Return the (x, y) coordinate for the center point of the cell that contains the specified text.  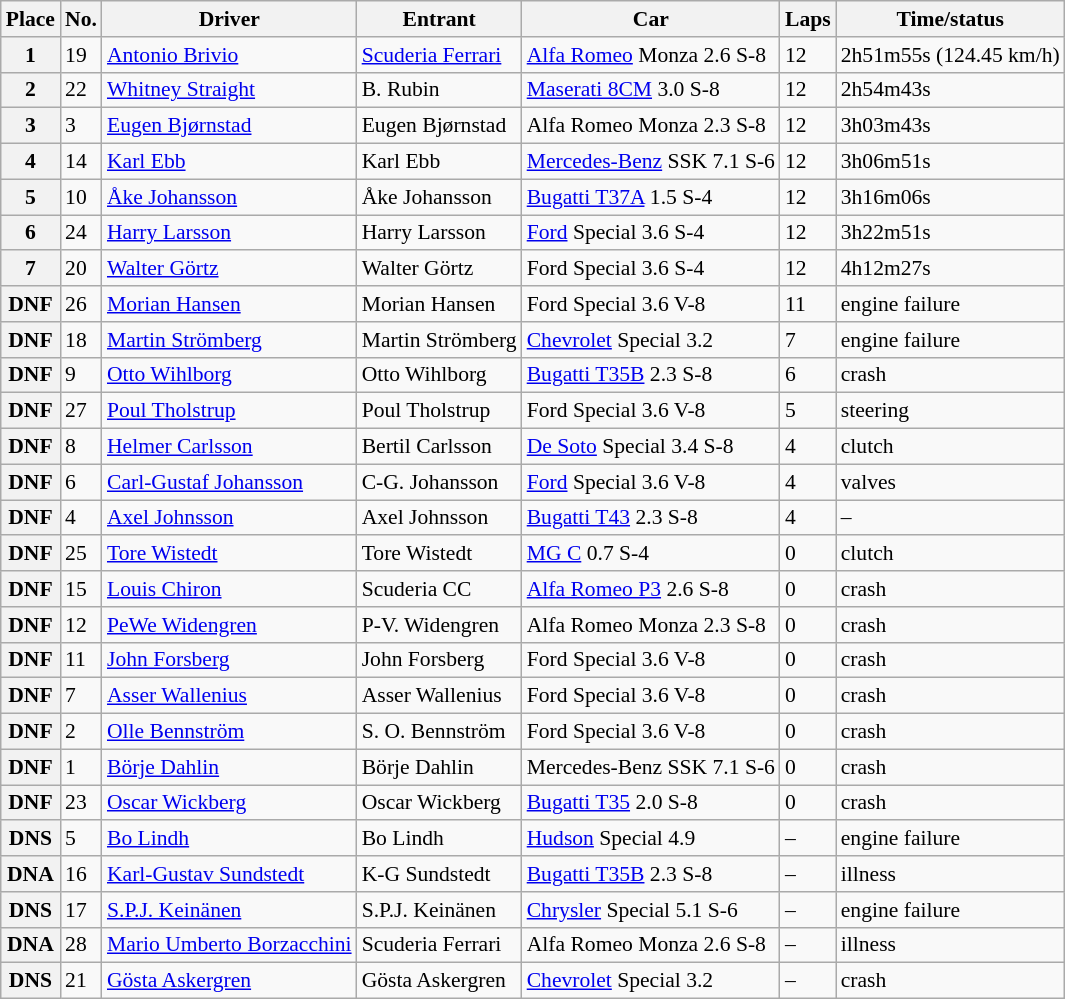
Hudson Special 4.9 (651, 839)
Driver (230, 19)
2h51m55s (124.45 km/h) (950, 55)
15 (81, 589)
Laps (808, 19)
3h06m51s (950, 162)
Antonio Brivio (230, 55)
Time/status (950, 19)
Helmer Carlsson (230, 447)
10 (81, 197)
16 (81, 874)
P-V. Widengren (440, 625)
B. Rubin (440, 90)
23 (81, 803)
17 (81, 910)
PeWe Widengren (230, 625)
K-G Sundstedt (440, 874)
Mario Umberto Borzacchini (230, 945)
28 (81, 945)
C-G. Johansson (440, 482)
26 (81, 304)
18 (81, 340)
21 (81, 981)
3h16m06s (950, 197)
Maserati 8CM 3.0 S-8 (651, 90)
9 (81, 375)
Louis Chiron (230, 589)
3h22m51s (950, 233)
3h03m43s (950, 126)
Bertil Carlsson (440, 447)
steering (950, 411)
Karl-Gustav Sundstedt (230, 874)
24 (81, 233)
Bugatti T35 2.0 S-8 (651, 803)
2h54m43s (950, 90)
22 (81, 90)
27 (81, 411)
4h12m27s (950, 269)
De Soto Special 3.4 S-8 (651, 447)
Chrysler Special 5.1 S-6 (651, 910)
Entrant (440, 19)
valves (950, 482)
20 (81, 269)
8 (81, 447)
Alfa Romeo P3 2.6 S-8 (651, 589)
Olle Bennström (230, 732)
Bugatti T43 2.3 S-8 (651, 518)
Car (651, 19)
19 (81, 55)
Whitney Straight (230, 90)
No. (81, 19)
Bugatti T37A 1.5 S-4 (651, 197)
14 (81, 162)
25 (81, 554)
Scuderia CC (440, 589)
S. O. Bennström (440, 732)
Place (30, 19)
Carl-Gustaf Johansson (230, 482)
MG C 0.7 S-4 (651, 554)
